Search for the cell housing the specified text and yield its (X, Y) center coordinate. 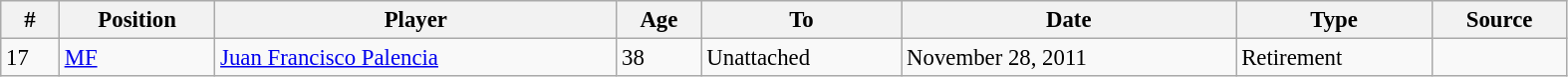
38 (659, 58)
Juan Francisco Palencia (416, 58)
November 28, 2011 (1069, 58)
Player (416, 20)
Type (1334, 20)
Source (1499, 20)
Age (659, 20)
# (30, 20)
Unattached (801, 58)
Position (136, 20)
Date (1069, 20)
MF (136, 58)
To (801, 20)
17 (30, 58)
Retirement (1334, 58)
